For the text-containing cell, return its midpoint in (x, y) coordinate format. 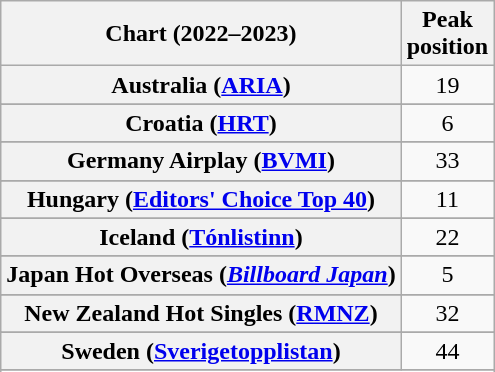
32 (447, 313)
Iceland (Tónlistinn) (201, 237)
6 (447, 123)
22 (447, 237)
33 (447, 161)
Japan Hot Overseas (Billboard Japan) (201, 275)
44 (447, 351)
19 (447, 85)
Chart (2022–2023) (201, 34)
11 (447, 199)
Croatia (HRT) (201, 123)
Australia (ARIA) (201, 85)
Germany Airplay (BVMI) (201, 161)
Hungary (Editors' Choice Top 40) (201, 199)
Sweden (Sverigetopplistan) (201, 351)
5 (447, 275)
Peakposition (447, 34)
New Zealand Hot Singles (RMNZ) (201, 313)
